Scan for the cell matching the given text and deliver its [x, y] coordinate at center. 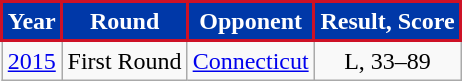
Opponent [250, 22]
First Round [124, 60]
Round [124, 22]
Result, Score [388, 22]
L, 33–89 [388, 60]
2015 [32, 60]
Connecticut [250, 60]
Year [32, 22]
